Pinpoint the cell where the given text exists, returning its (x, y) midpoint coordinate. 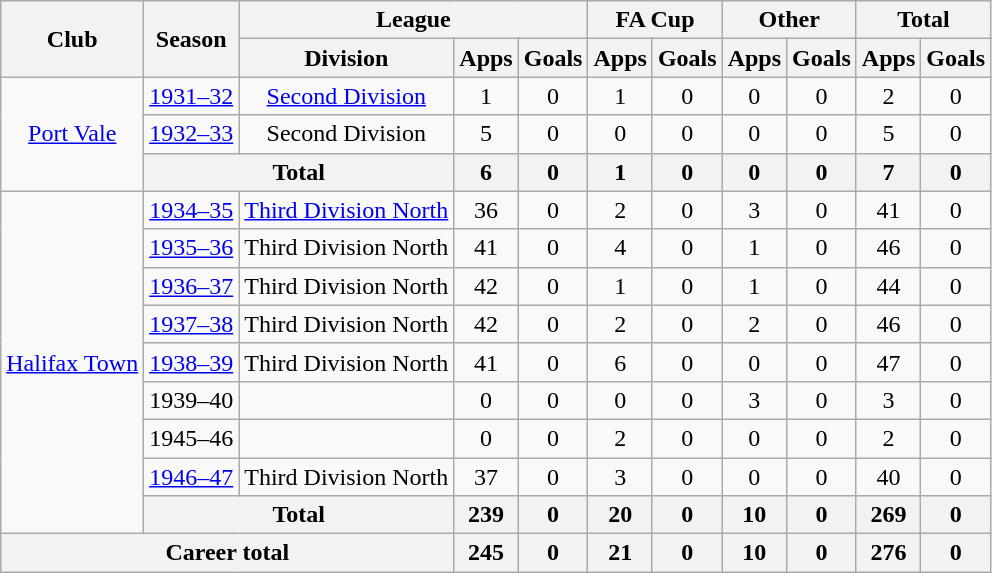
4 (620, 248)
Career total (228, 553)
1945–46 (192, 438)
239 (486, 515)
FA Cup (655, 20)
1935–36 (192, 248)
40 (888, 477)
Division (346, 58)
1931–32 (192, 96)
1939–40 (192, 400)
League (414, 20)
Halifax Town (72, 362)
Port Vale (72, 134)
Other (789, 20)
269 (888, 515)
1938–39 (192, 362)
44 (888, 286)
Club (72, 39)
276 (888, 553)
245 (486, 553)
Season (192, 39)
1937–38 (192, 324)
1936–37 (192, 286)
47 (888, 362)
1946–47 (192, 477)
1932–33 (192, 134)
21 (620, 553)
7 (888, 172)
36 (486, 210)
20 (620, 515)
1934–35 (192, 210)
37 (486, 477)
